Return the (X, Y) coordinate for the center point of the cell that contains the specified text.  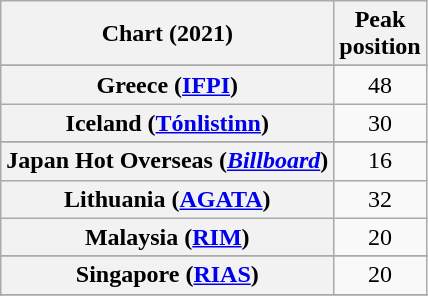
Iceland (Tónlistinn) (168, 123)
Peakposition (380, 34)
Malaysia (RIM) (168, 237)
48 (380, 85)
Greece (IFPI) (168, 85)
Lithuania (AGATA) (168, 199)
16 (380, 161)
Japan Hot Overseas (Billboard) (168, 161)
Chart (2021) (168, 34)
Singapore (RIAS) (168, 275)
30 (380, 123)
32 (380, 199)
